For the text-containing cell, return its midpoint in (X, Y) coordinate format. 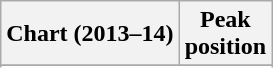
Peakposition (225, 34)
Chart (2013–14) (90, 34)
